Search for the cell housing the specified text and yield its (X, Y) center coordinate. 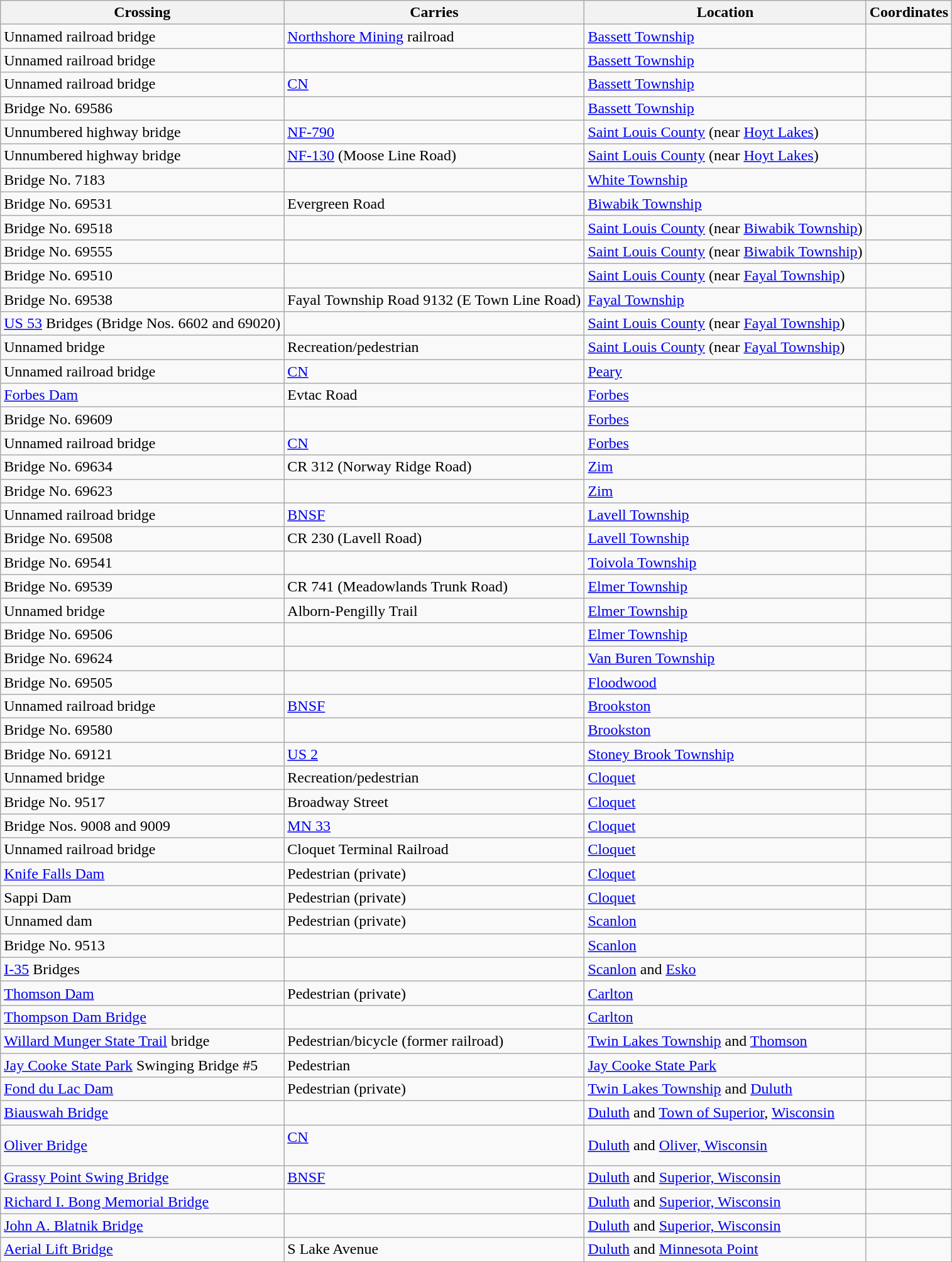
Fayal Township Road 9132 (E Town Line Road) (434, 300)
NF-790 (434, 132)
Bridge No. 69121 (142, 754)
Thomson Dam (142, 993)
Bridge No. 69623 (142, 491)
Bridge No. 69510 (142, 275)
White Township (725, 180)
Broadway Street (434, 802)
Twin Lakes Township and Duluth (725, 1089)
Bridge Nos. 9008 and 9009 (142, 826)
Scanlon and Esko (725, 969)
Bridge No. 69506 (142, 634)
Bridge No. 69541 (142, 562)
Bridge No. 7183 (142, 180)
Van Buren Township (725, 658)
CR 230 (Lavell Road) (434, 539)
Bridge No. 69580 (142, 730)
MN 33 (434, 826)
Jay Cooke State Park (725, 1065)
Floodwood (725, 682)
John A. Blatnik Bridge (142, 1226)
Bridge No. 69634 (142, 467)
Bridge No. 69508 (142, 539)
Willard Munger State Trail bridge (142, 1041)
Biwabik Township (725, 204)
Aerial Lift Bridge (142, 1249)
Grassy Point Swing Bridge (142, 1178)
Evergreen Road (434, 204)
Bridge No. 69624 (142, 658)
Northshore Mining railroad (434, 36)
Fayal Township (725, 300)
Coordinates (909, 13)
Jay Cooke State Park Swinging Bridge #5 (142, 1065)
Crossing (142, 13)
Duluth and Town of Superior, Wisconsin (725, 1113)
Carries (434, 13)
Bridge No. 9517 (142, 802)
US 53 Bridges (Bridge Nos. 6602 and 69020) (142, 324)
Bridge No. 69505 (142, 682)
Duluth and Oliver, Wisconsin (725, 1145)
Evtac Road (434, 395)
Alborn-Pengilly Trail (434, 610)
Peary (725, 371)
Bridge No. 69531 (142, 204)
Forbes Dam (142, 395)
Bridge No. 69538 (142, 300)
Bridge No. 9513 (142, 945)
Sappi Dam (142, 897)
Pedestrian/bicycle (former railroad) (434, 1041)
CR 312 (Norway Ridge Road) (434, 467)
US 2 (434, 754)
Bridge No. 69518 (142, 228)
Bridge No. 69609 (142, 419)
S Lake Avenue (434, 1249)
Bridge No. 69539 (142, 586)
Biauswah Bridge (142, 1113)
Thompson Dam Bridge (142, 1017)
Toivola Township (725, 562)
Knife Falls Dam (142, 874)
Bridge No. 69555 (142, 251)
Twin Lakes Township and Thomson (725, 1041)
Unnamed dam (142, 921)
Bridge No. 69586 (142, 108)
Stoney Brook Township (725, 754)
Cloquet Terminal Railroad (434, 850)
Location (725, 13)
Pedestrian (434, 1065)
Fond du Lac Dam (142, 1089)
NF-130 (Moose Line Road) (434, 156)
Duluth and Minnesota Point (725, 1249)
I-35 Bridges (142, 969)
Richard I. Bong Memorial Bridge (142, 1202)
CR 741 (Meadowlands Trunk Road) (434, 586)
Oliver Bridge (142, 1145)
